Provide the [x, y] coordinate of the cell's center where the given text is located.  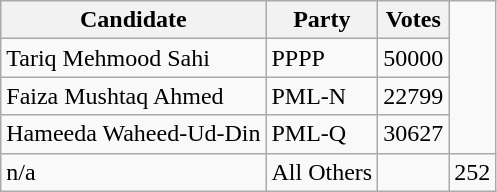
Faiza Mushtaq Ahmed [134, 96]
PML-N [322, 96]
50000 [414, 58]
Candidate [134, 20]
22799 [414, 96]
252 [472, 172]
30627 [414, 134]
All Others [322, 172]
Hameeda Waheed-Ud-Din [134, 134]
Party [322, 20]
Tariq Mehmood Sahi [134, 58]
PPPP [322, 58]
Votes [414, 20]
n/a [134, 172]
PML-Q [322, 134]
